Identify which cell holds the provided text, then report its [X, Y] central coordinate. 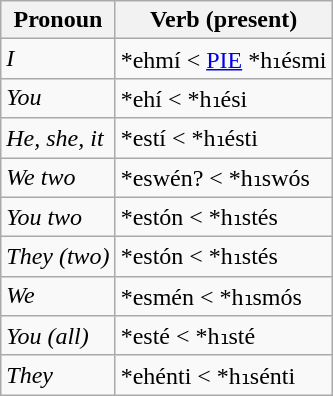
*ehí < *h₁ési [224, 98]
*esté < *h₁sté [224, 336]
*estí < *h₁ésti [224, 138]
You [58, 98]
They (two) [58, 257]
*ehmí < PIE *h₁ésmi [224, 59]
They [58, 375]
*ehénti < *h₁sénti [224, 375]
*esmén < *h₁smós [224, 296]
Pronoun [58, 20]
*eswén? < *h₁swós [224, 178]
We [58, 296]
We two [58, 178]
Verb (present) [224, 20]
You (all) [58, 336]
I [58, 59]
He, she, it [58, 138]
You two [58, 217]
